Locate the cell with the specified text and output its (X, Y) center coordinate. 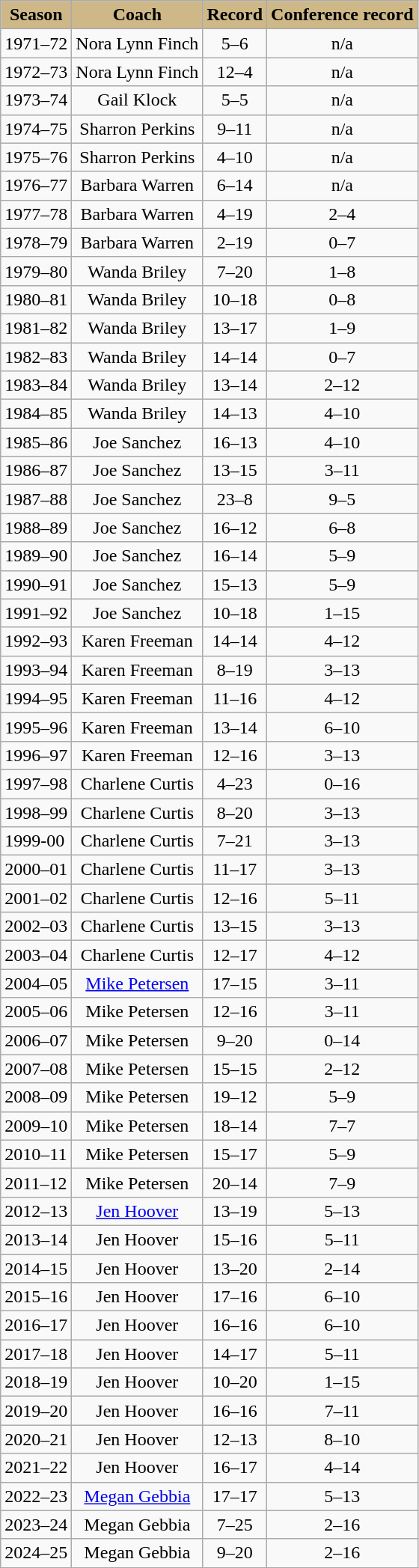
7–7 (343, 1126)
2010–11 (36, 1154)
1979–80 (36, 271)
16–14 (235, 556)
2015–16 (36, 1297)
2024–25 (36, 1553)
1977–78 (36, 214)
2001–02 (36, 898)
20–14 (235, 1183)
15–16 (235, 1239)
13–20 (235, 1269)
1993–94 (36, 670)
16–13 (235, 442)
1971–72 (36, 43)
7–9 (343, 1183)
Season (36, 15)
1996–97 (36, 755)
1989–90 (36, 556)
2000–01 (36, 870)
2007–08 (36, 1069)
15–15 (235, 1069)
15–17 (235, 1154)
11–16 (235, 698)
11–17 (235, 870)
1–8 (343, 271)
2018–19 (36, 1382)
4–19 (235, 214)
5–5 (235, 100)
6–14 (235, 186)
2008–09 (36, 1097)
0–14 (343, 1040)
1999-00 (36, 841)
2017–18 (36, 1354)
1982–83 (36, 357)
1981–82 (36, 328)
2019–20 (36, 1411)
17–17 (235, 1496)
7–21 (235, 841)
10–20 (235, 1382)
2–14 (343, 1269)
2002–03 (36, 927)
2020–21 (36, 1439)
2–19 (235, 242)
Coach (138, 15)
Record (235, 15)
12–4 (235, 72)
18–14 (235, 1126)
2006–07 (36, 1040)
2011–12 (36, 1183)
1990–91 (36, 585)
1988–89 (36, 528)
1974–75 (36, 129)
2016–17 (36, 1326)
1995–96 (36, 727)
2013–14 (36, 1239)
0–16 (343, 784)
13–17 (235, 328)
5–6 (235, 43)
1976–77 (36, 186)
1992–93 (36, 641)
1–9 (343, 328)
17–15 (235, 983)
14–17 (235, 1354)
1986–87 (36, 471)
8–10 (343, 1439)
23–8 (235, 499)
8–19 (235, 670)
4–14 (343, 1468)
19–12 (235, 1097)
1987–88 (36, 499)
1972–73 (36, 72)
1980–81 (36, 299)
1985–86 (36, 442)
16–12 (235, 528)
1984–85 (36, 414)
4–23 (235, 784)
2005–06 (36, 1012)
8–20 (235, 812)
2–4 (343, 214)
1998–99 (36, 812)
1997–98 (36, 784)
12–17 (235, 955)
1991–92 (36, 613)
1994–95 (36, 698)
2004–05 (36, 983)
2021–22 (36, 1468)
9–11 (235, 129)
7–25 (235, 1525)
2014–15 (36, 1269)
1983–84 (36, 385)
7–20 (235, 271)
16–17 (235, 1468)
17–16 (235, 1297)
Conference record (343, 15)
14–13 (235, 414)
2023–24 (36, 1525)
2012–13 (36, 1211)
2022–23 (36, 1496)
1973–74 (36, 100)
7–11 (343, 1411)
1978–79 (36, 242)
9–5 (343, 499)
0–8 (343, 299)
2009–10 (36, 1126)
2003–04 (36, 955)
12–13 (235, 1439)
Gail Klock (138, 100)
15–13 (235, 585)
1975–76 (36, 157)
13–19 (235, 1211)
6–8 (343, 528)
